Scan for the cell matching the given text and deliver its (X, Y) coordinate at center. 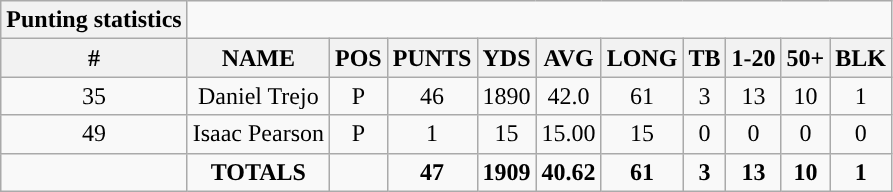
TB (704, 58)
Isaac Pearson (258, 134)
LONG (642, 58)
PUNTS (432, 58)
42.0 (568, 96)
46 (432, 96)
1-20 (754, 58)
49 (94, 134)
POS (359, 58)
Punting statistics (94, 20)
AVG (568, 58)
40.62 (568, 172)
TOTALS (258, 172)
15.00 (568, 134)
Daniel Trejo (258, 96)
35 (94, 96)
YDS (506, 58)
1890 (506, 96)
50+ (806, 58)
47 (432, 172)
BLK (861, 58)
1909 (506, 172)
NAME (258, 58)
# (94, 58)
